Pinpoint the cell where the given text exists, returning its [X, Y] midpoint coordinate. 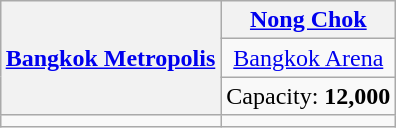
Bangkok Arena [308, 58]
Bangkok Metropolis [110, 58]
Capacity: 12,000 [308, 96]
Nong Chok [308, 20]
